Return (X, Y) of the center of cell containing provided text 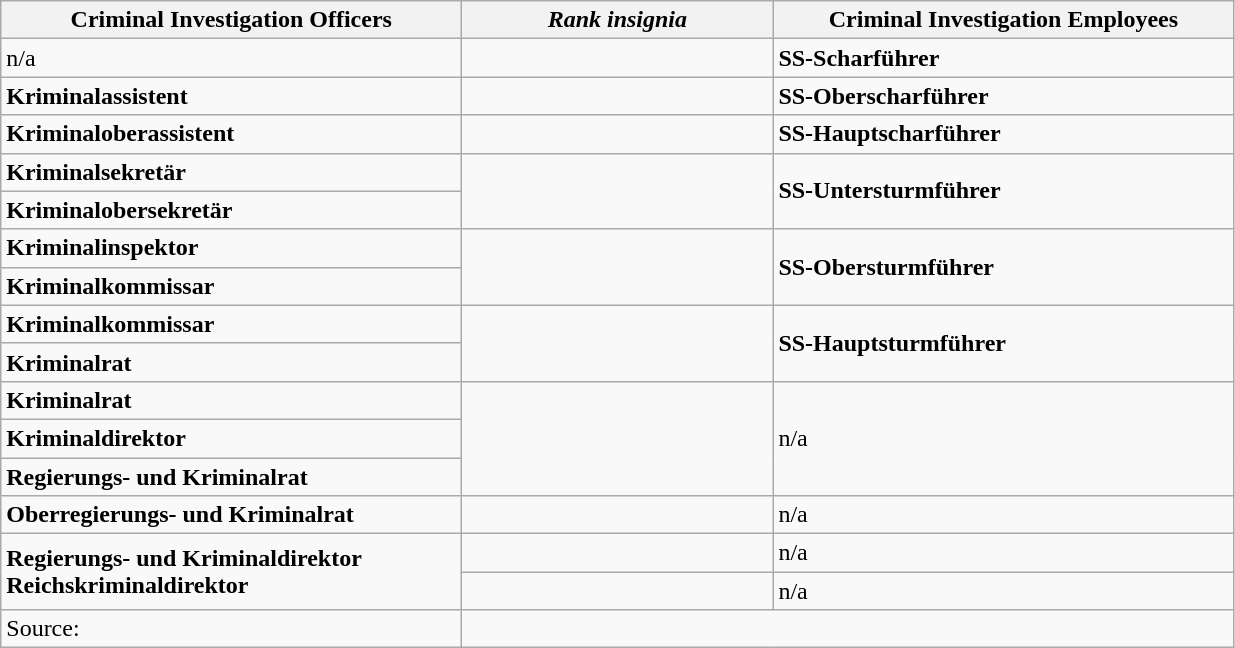
Kriminalassistent (232, 96)
Rank insignia (618, 20)
Kriminaldirektor (232, 438)
Oberregierungs- und Kriminalrat (232, 515)
Criminal Investigation Officers (232, 20)
SS-Scharführer (1004, 58)
Regierungs- und Kriminalrat (232, 477)
Kriminalinspektor (232, 248)
Criminal Investigation Employees (1004, 20)
SS-Untersturmführer (1004, 191)
Kriminalobersekretär (232, 210)
SS-Hauptscharführer (1004, 134)
Regierungs- und KriminaldirektorReichskriminaldirektor (232, 572)
SS-Obersturmführer (1004, 267)
SS-Oberscharführer (1004, 96)
Kriminaloberassistent (232, 134)
SS-Hauptsturmführer (1004, 343)
Kriminalsekretär (232, 172)
Source: (232, 629)
